Search for the cell housing the specified text and yield its (X, Y) center coordinate. 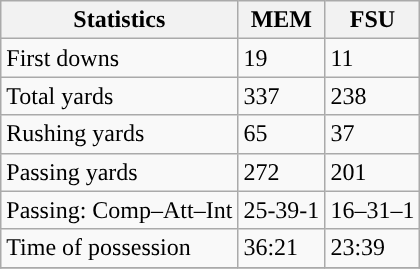
36:21 (282, 248)
272 (282, 172)
337 (282, 96)
Total yards (120, 96)
Passing yards (120, 172)
Passing: Comp–Att–Int (120, 210)
FSU (372, 20)
16–31–1 (372, 210)
37 (372, 134)
First downs (120, 58)
Statistics (120, 20)
23:39 (372, 248)
19 (282, 58)
201 (372, 172)
65 (282, 134)
Rushing yards (120, 134)
25-39-1 (282, 210)
11 (372, 58)
Time of possession (120, 248)
238 (372, 96)
MEM (282, 20)
